Output the (x, y) coordinate of the center of the cell containing the given text.  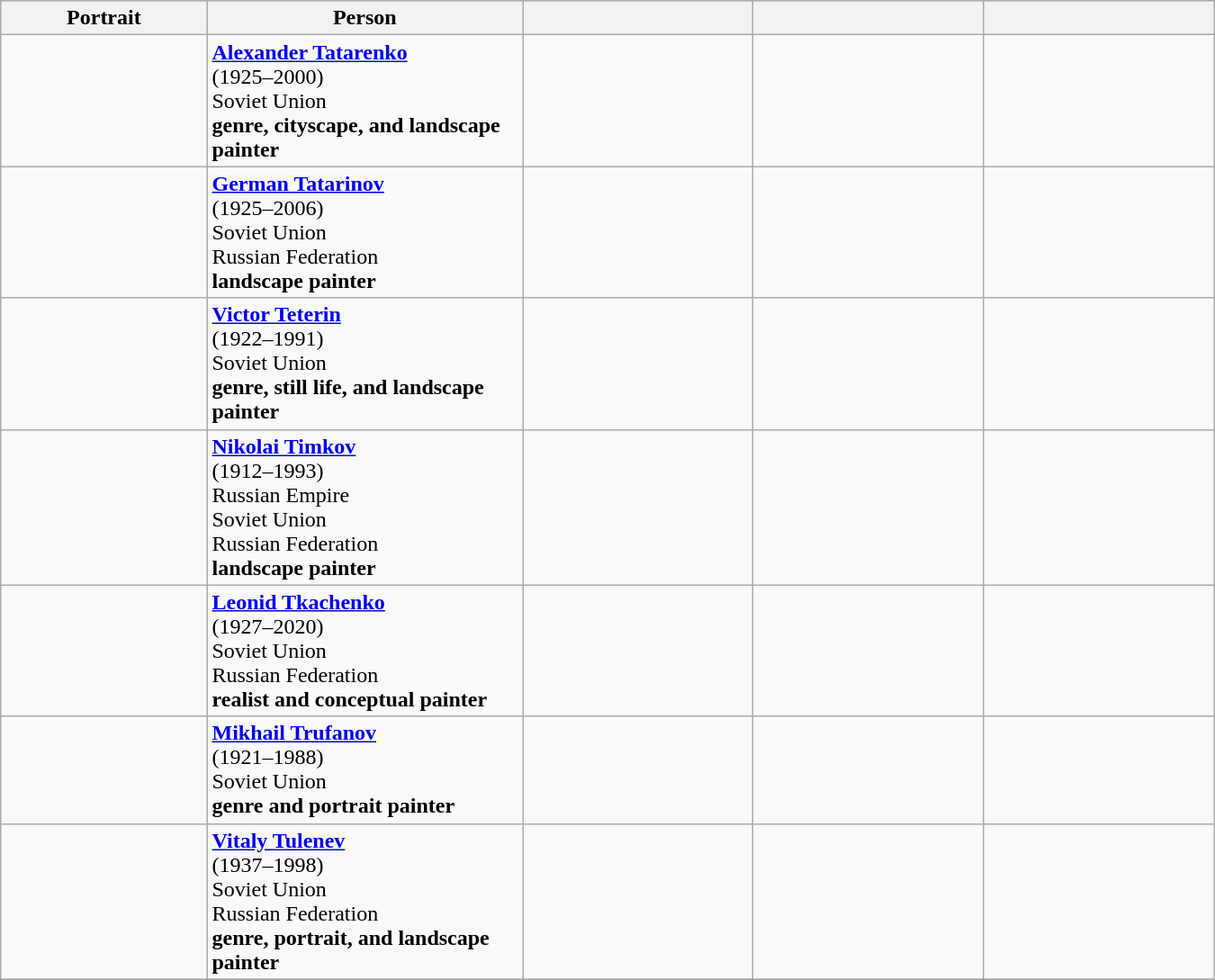
Mikhail Trufanov (1921–1988)Soviet Uniongenre and portrait painter (365, 770)
Person (365, 18)
German Tatarinov(1925–2006)Soviet UnionRussian Federationlandscape painter (365, 232)
Vitaly Tulenev (1937–1998)Soviet UnionRussian Federationgenre, portrait, and landscape painter (365, 902)
Alexander Tatarenko (1925–2000)Soviet Uniongenre, cityscape, and landscape painter (365, 101)
Victor Teterin (1922–1991)Soviet Uniongenre, still life, and landscape painter (365, 364)
Leonid Tkachenko (1927–2020)Soviet UnionRussian Federationrealist and conceptual painter (365, 651)
Nikolai Timkov (1912–1993)Russian EmpireSoviet UnionRussian Federationlandscape painter (365, 508)
Portrait (104, 18)
